Determine the (X, Y) coordinate at the center of the cell enclosing the given text.  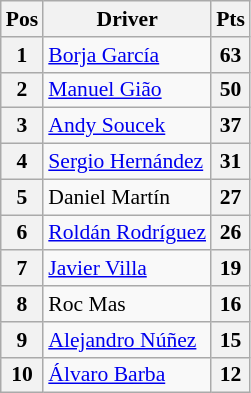
4 (22, 162)
63 (230, 55)
3 (22, 126)
Manuel Gião (127, 90)
37 (230, 126)
31 (230, 162)
8 (22, 304)
19 (230, 269)
26 (230, 233)
Roc Mas (127, 304)
Borja García (127, 55)
Alejandro Núñez (127, 340)
27 (230, 197)
Driver (127, 19)
7 (22, 269)
15 (230, 340)
Sergio Hernández (127, 162)
Javier Villa (127, 269)
Andy Soucek (127, 126)
1 (22, 55)
10 (22, 375)
Álvaro Barba (127, 375)
Daniel Martín (127, 197)
50 (230, 90)
6 (22, 233)
2 (22, 90)
Pos (22, 19)
12 (230, 375)
Roldán Rodríguez (127, 233)
16 (230, 304)
9 (22, 340)
5 (22, 197)
Pts (230, 19)
